Pinpoint the cell where the given text exists, returning its (x, y) midpoint coordinate. 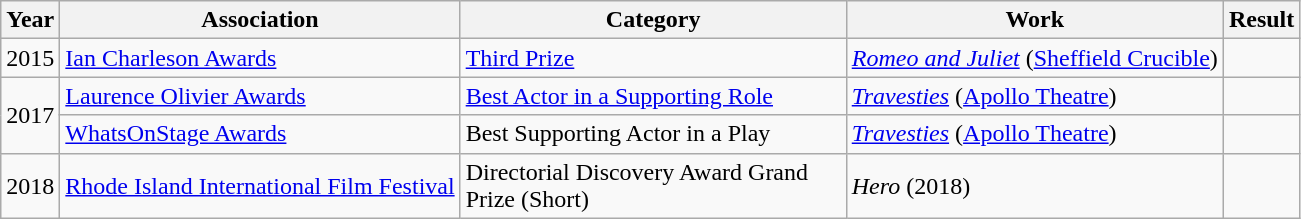
2017 (30, 115)
Romeo and Juliet (Sheffield Crucible) (1034, 58)
2015 (30, 58)
Hero (2018) (1034, 186)
Directorial Discovery Award Grand Prize (Short) (653, 186)
Laurence Olivier Awards (260, 96)
Best Actor in a Supporting Role (653, 96)
Ian Charleson Awards (260, 58)
Result (1261, 20)
WhatsOnStage Awards (260, 134)
Rhode Island International Film Festival (260, 186)
Third Prize (653, 58)
Category (653, 20)
Best Supporting Actor in a Play (653, 134)
Year (30, 20)
Association (260, 20)
Work (1034, 20)
2018 (30, 186)
